Detect which cell encompasses the target text, then output its (X, Y) center coordinate. 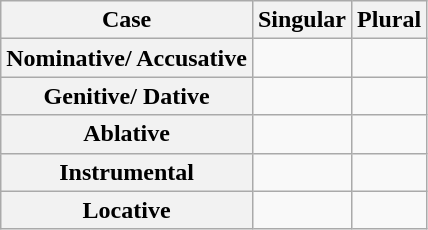
Genitive/ Dative (127, 96)
Locative (127, 210)
Ablative (127, 134)
Nominative/ Accusative (127, 58)
Instrumental (127, 172)
Singular (302, 20)
Plural (390, 20)
Case (127, 20)
